Extract the (x, y) coordinate from the center of the cell holding the provided text.  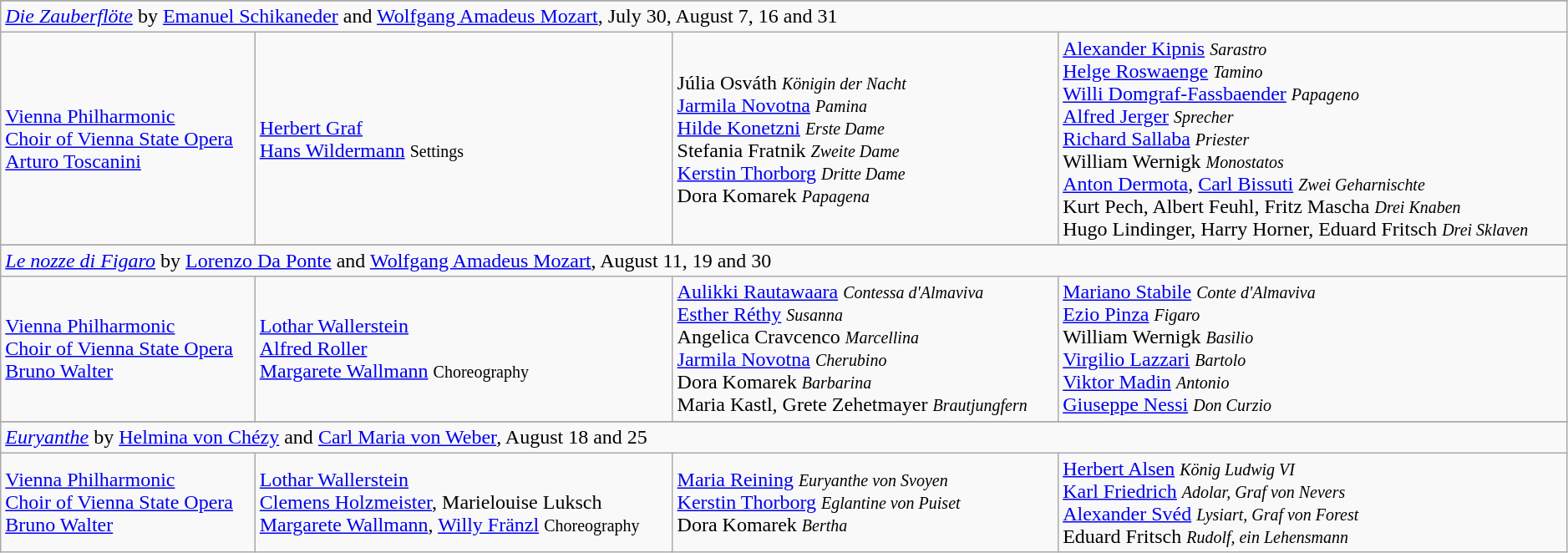
Le nozze di Figaro by Lorenzo Da Ponte and Wolfgang Amadeus Mozart, August 11, 19 and 30 (784, 261)
Lothar WallersteinAlfred RollerMargarete Wallmann Choreography (464, 349)
Mariano Stabile Conte d'AlmavivaEzio Pinza FigaroWilliam Wernigk BasilioVirgilio Lazzari BartoloViktor Madin AntonioGiuseppe Nessi Don Curzio (1313, 349)
Lothar WallersteinClemens Holzmeister, Marielouise LukschMargarete Wallmann, Willy Fränzl Choreography (464, 503)
Herbert GrafHans Wildermann Settings (464, 139)
Herbert Alsen König Ludwig VIKarl Friedrich Adolar, Graf von NeversAlexander Svéd Lysiart, Graf von ForestEduard Fritsch Rudolf, ein Lehensmann (1313, 503)
Vienna PhilharmonicChoir of Vienna State OperaArturo Toscanini (128, 139)
Die Zauberflöte by Emanuel Schikaneder and Wolfgang Amadeus Mozart, July 30, August 7, 16 and 31 (784, 17)
Euryanthe by Helmina von Chézy and Carl Maria von Weber, August 18 and 25 (784, 437)
Maria Reining Euryanthe von SvoyenKerstin Thorborg Eglantine von PuisetDora Komarek Bertha (865, 503)
